Determine the (X, Y) coordinate at the center of the cell enclosing the given text.  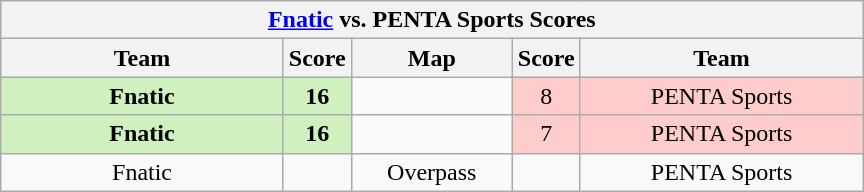
Overpass (432, 172)
7 (546, 134)
Fnatic vs. PENTA Sports Scores (432, 20)
Map (432, 58)
8 (546, 96)
